Provide the [x, y] coordinate of the cell's center where the given text is located.  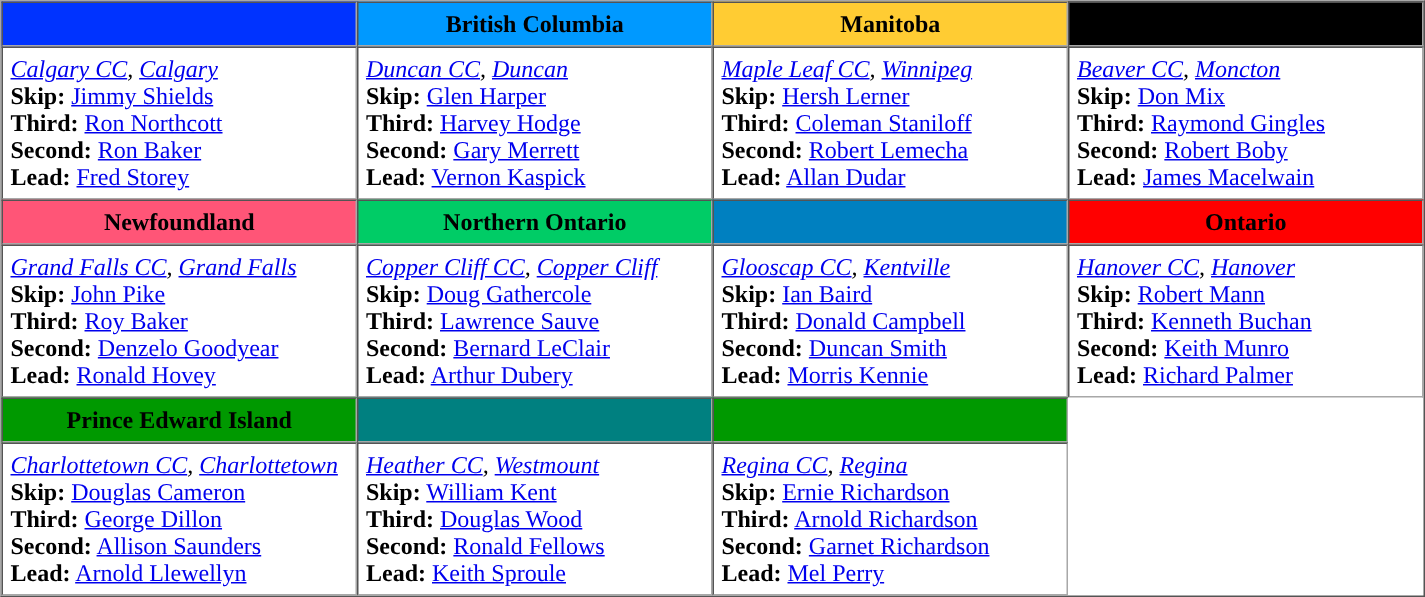
Maple Leaf CC, WinnipegSkip: Hersh Lerner Third: Coleman Staniloff Second: Robert Lemecha Lead: Allan Dudar [890, 122]
Newfoundland [180, 222]
Calgary CC, CalgarySkip: Jimmy Shields Third: Ron Northcott Second: Ron Baker Lead: Fred Storey [180, 122]
British Columbia [535, 24]
Hanover CC, HanoverSkip: Robert Mann Third: Kenneth Buchan Second: Keith Munro Lead: Richard Palmer [1246, 320]
Manitoba [890, 24]
Charlottetown CC, CharlottetownSkip: Douglas Cameron Third: George Dillon Second: Allison Saunders Lead: Arnold Llewellyn [180, 518]
Beaver CC, MonctonSkip: Don Mix Third: Raymond Gingles Second: Robert Boby Lead: James Macelwain [1246, 122]
Ontario [1246, 222]
Duncan CC, DuncanSkip: Glen Harper Third: Harvey Hodge Second: Gary Merrett Lead: Vernon Kaspick [535, 122]
Grand Falls CC, Grand FallsSkip: John Pike Third: Roy Baker Second: Denzelo Goodyear Lead: Ronald Hovey [180, 320]
Heather CC, WestmountSkip: William Kent Third: Douglas Wood Second: Ronald Fellows Lead: Keith Sproule [535, 518]
Prince Edward Island [180, 420]
Copper Cliff CC, Copper CliffSkip: Doug Gathercole Third: Lawrence Sauve Second: Bernard LeClair Lead: Arthur Dubery [535, 320]
Glooscap CC, KentvilleSkip: Ian Baird Third: Donald Campbell Second: Duncan Smith Lead: Morris Kennie [890, 320]
Northern Ontario [535, 222]
Regina CC, ReginaSkip: Ernie Richardson Third: Arnold Richardson Second: Garnet Richardson Lead: Mel Perry [890, 518]
